Capture the cell that displays the provided text and extract its [X, Y] central coordinate. 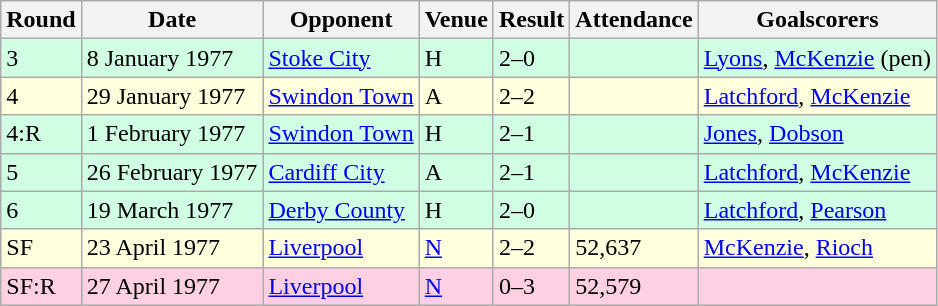
3 [41, 58]
Venue [456, 20]
Date [172, 20]
52,579 [634, 286]
27 April 1977 [172, 286]
Round [41, 20]
4:R [41, 134]
Latchford, Pearson [817, 210]
Result [531, 20]
8 January 1977 [172, 58]
Derby County [341, 210]
0–3 [531, 286]
Lyons, McKenzie (pen) [817, 58]
26 February 1977 [172, 172]
4 [41, 96]
SF [41, 248]
19 March 1977 [172, 210]
23 April 1977 [172, 248]
1 February 1977 [172, 134]
Stoke City [341, 58]
Cardiff City [341, 172]
6 [41, 210]
Opponent [341, 20]
29 January 1977 [172, 96]
SF:R [41, 286]
Jones, Dobson [817, 134]
Attendance [634, 20]
52,637 [634, 248]
McKenzie, Rioch [817, 248]
5 [41, 172]
Goalscorers [817, 20]
